Scan for the cell matching the given text and deliver its [x, y] coordinate at center. 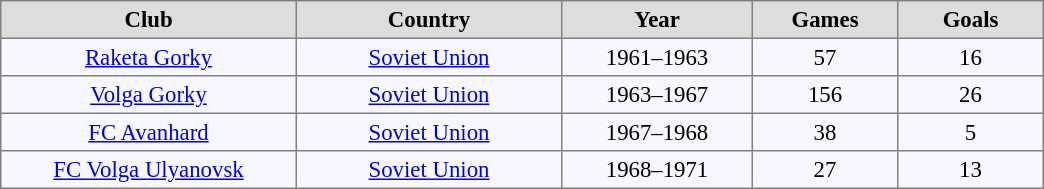
27 [825, 170]
Year [657, 20]
16 [971, 57]
1961–1963 [657, 57]
57 [825, 57]
5 [971, 132]
156 [825, 95]
Goals [971, 20]
FC Avanhard [149, 132]
1963–1967 [657, 95]
1967–1968 [657, 132]
1968–1971 [657, 170]
Raketa Gorky [149, 57]
26 [971, 95]
FC Volga Ulyanovsk [149, 170]
Games [825, 20]
Club [149, 20]
Country [429, 20]
38 [825, 132]
13 [971, 170]
Volga Gorky [149, 95]
